Detect which cell encompasses the target text, then output its [X, Y] center coordinate. 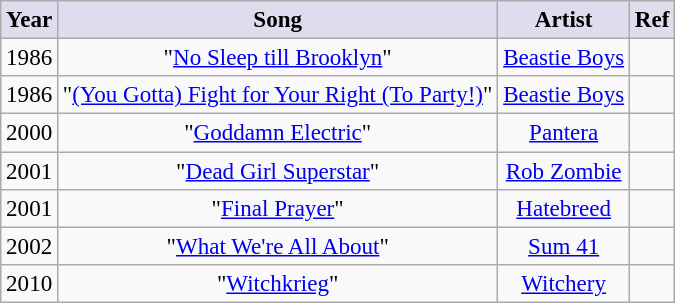
"(You Gotta) Fight for Your Right (To Party!)" [278, 95]
Ref [652, 20]
Hatebreed [564, 208]
Song [278, 20]
2002 [30, 246]
Pantera [564, 133]
Witchery [564, 284]
"Final Prayer" [278, 208]
Sum 41 [564, 246]
Artist [564, 20]
2000 [30, 133]
Rob Zombie [564, 171]
Year [30, 20]
"Goddamn Electric" [278, 133]
"Dead Girl Superstar" [278, 171]
2010 [30, 284]
"What We're All About" [278, 246]
"Witchkrieg" [278, 284]
"No Sleep till Brooklyn" [278, 57]
